Capture the cell that displays the provided text and extract its (X, Y) central coordinate. 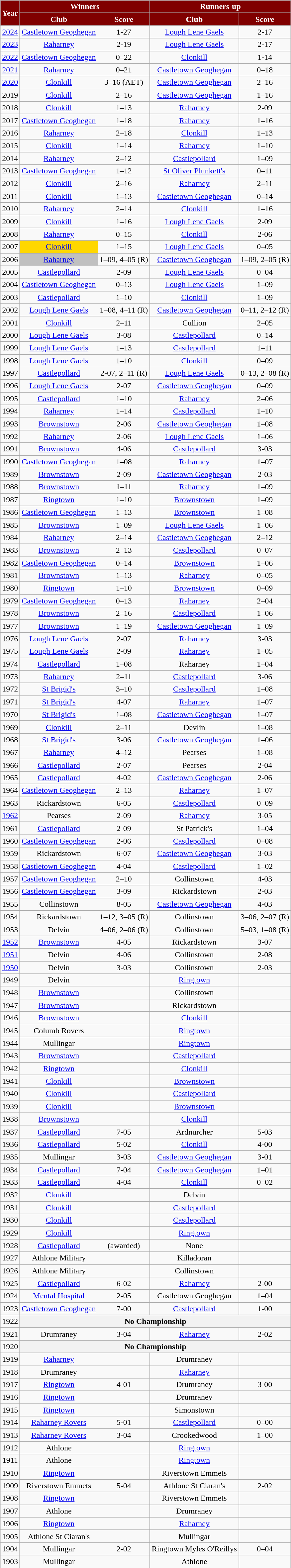
1921 (10, 1334)
1908 (10, 1498)
1943 (10, 1056)
0–11 (265, 171)
1954 (10, 917)
6-05 (124, 803)
1966 (10, 765)
1987 (10, 500)
1996 (10, 386)
1924 (10, 1296)
2021 (10, 70)
3–06, 2–07 (R) (265, 917)
1–08, 4–11 (R) (124, 310)
4-01 (124, 1385)
2008 (10, 234)
Killadoran (194, 1258)
2022 (10, 57)
St Oliver Plunkett's (194, 171)
1913 (10, 1435)
(awarded) (124, 1245)
1–05 (265, 651)
2013 (10, 171)
1905 (10, 1536)
1967 (10, 752)
6-02 (124, 1283)
1983 (10, 550)
0–08 (265, 841)
1928 (10, 1245)
1935 (10, 1157)
3-00 (265, 1385)
1992 (10, 436)
1961 (10, 828)
1-14 (265, 57)
1946 (10, 1018)
4-00 (265, 1144)
2012 (10, 184)
2–06 (265, 399)
1947 (10, 1005)
1930 (10, 1220)
1941 (10, 1081)
Columb Rovers (59, 1031)
2-00 (265, 1283)
1950 (10, 968)
2015 (10, 145)
None (194, 1245)
1976 (10, 639)
1944 (10, 1043)
1977 (10, 626)
0–07 (265, 550)
3-05 (265, 816)
4-07 (124, 702)
1-00 (265, 1309)
4-05 (124, 942)
2011 (10, 196)
1949 (10, 980)
6-07 (124, 854)
1974 (10, 664)
Ringtown Myles O'Reillys (194, 1549)
2-08 (265, 955)
2010 (10, 209)
1914 (10, 1423)
1973 (10, 677)
2024 (10, 32)
3-08 (124, 335)
0–21 (124, 70)
5-01 (124, 1423)
1985 (10, 525)
3–16 (AET) (124, 82)
1980 (10, 588)
1957 (10, 879)
3-07 (265, 942)
1952 (10, 942)
1942 (10, 1068)
1923 (10, 1309)
2–18 (124, 133)
1960 (10, 841)
2-04 (265, 765)
2-19 (124, 45)
Runners-up (220, 7)
2–05 (265, 323)
2019 (10, 95)
1925 (10, 1283)
2002 (10, 310)
1922 (10, 1321)
Crookedwood (194, 1435)
1938 (10, 1119)
1–02 (265, 866)
1911 (10, 1460)
2000 (10, 335)
1931 (10, 1208)
1929 (10, 1233)
1936 (10, 1144)
Year (10, 13)
8-05 (124, 904)
1–09, 2–05 (R) (265, 259)
1916 (10, 1397)
1–01 (265, 1169)
Simonstown (194, 1410)
1991 (10, 449)
1912 (10, 1448)
1–12, 3–05 (R) (124, 917)
1968 (10, 740)
1995 (10, 399)
2007 (10, 247)
1909 (10, 1486)
1927 (10, 1258)
1982 (10, 563)
1975 (10, 651)
1970 (10, 714)
1907 (10, 1511)
1981 (10, 576)
5-03 (265, 1132)
4-02 (124, 778)
1937 (10, 1132)
1994 (10, 411)
1–00 (265, 1435)
1953 (10, 929)
1986 (10, 512)
0–00 (265, 1423)
St Patrick's (194, 828)
4–06, 2–06 (R) (124, 929)
2006 (10, 259)
2020 (10, 82)
1903 (10, 1561)
2023 (10, 45)
2018 (10, 108)
3-01 (265, 1157)
5-02 (124, 1144)
1910 (10, 1473)
2003 (10, 297)
1948 (10, 993)
2005 (10, 272)
1988 (10, 487)
Cullion (194, 323)
7-00 (124, 1309)
1958 (10, 866)
1932 (10, 1195)
2-05 (124, 1296)
Ardnurcher (194, 1132)
1964 (10, 790)
1984 (10, 537)
4–12 (124, 752)
0–22 (124, 57)
1978 (10, 613)
1934 (10, 1169)
1918 (10, 1372)
0–02 (265, 1182)
2–10 (124, 879)
0–18 (265, 70)
1919 (10, 1359)
1969 (10, 727)
3-09 (124, 891)
1971 (10, 702)
Winners (85, 7)
Mental Hospital (59, 1296)
7-05 (124, 1132)
2004 (10, 285)
1-27 (124, 32)
1959 (10, 854)
1940 (10, 1094)
1–12 (124, 171)
1979 (10, 601)
Devlin (194, 727)
1917 (10, 1385)
2001 (10, 323)
1–18 (124, 120)
2009 (10, 222)
1–19 (124, 626)
2014 (10, 158)
1915 (10, 1410)
7-04 (124, 1169)
1962 (10, 816)
1993 (10, 424)
1955 (10, 904)
1–09, 4–05 (R) (124, 259)
1997 (10, 373)
1998 (10, 360)
1990 (10, 462)
1926 (10, 1271)
3–10 (124, 689)
1933 (10, 1182)
1920 (10, 1346)
1951 (10, 955)
2017 (10, 120)
1–15 (124, 247)
2-07, 2–11 (R) (124, 373)
1906 (10, 1523)
0–13, 2–08 (R) (265, 373)
5-04 (124, 1486)
1904 (10, 1549)
1963 (10, 803)
1945 (10, 1031)
1989 (10, 474)
0–11, 2–12 (R) (265, 310)
1972 (10, 689)
1939 (10, 1106)
0–15 (124, 234)
2–04 (265, 601)
2016 (10, 133)
5–03, 1–08 (R) (265, 929)
1965 (10, 778)
1999 (10, 348)
1956 (10, 891)
